Determine the [x, y] coordinate at the center of the cell enclosing the given text.  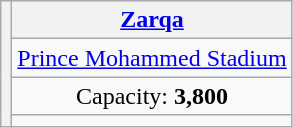
Prince Mohammed Stadium [152, 58]
Zarqa [152, 20]
Capacity: 3,800 [152, 96]
